Capture the cell that displays the provided text and extract its (x, y) central coordinate. 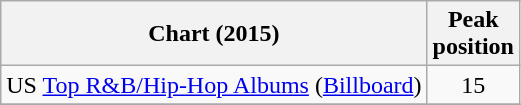
15 (473, 85)
Chart (2015) (214, 34)
Peakposition (473, 34)
US Top R&B/Hip-Hop Albums (Billboard) (214, 85)
